Capture the cell that displays the provided text and extract its (X, Y) central coordinate. 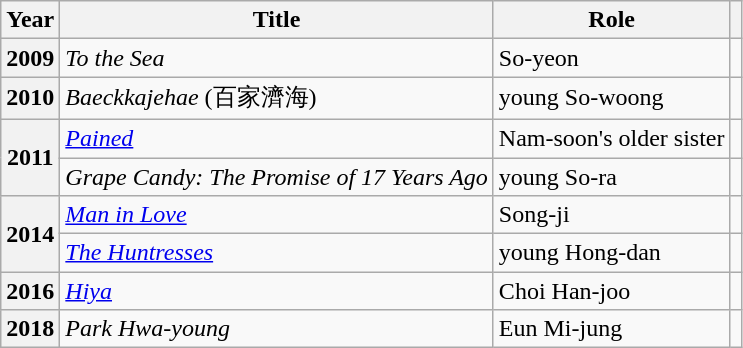
young So-ra (612, 177)
To the Sea (277, 58)
2018 (30, 329)
Choi Han-joo (612, 291)
Man in Love (277, 215)
2010 (30, 98)
2016 (30, 291)
2014 (30, 234)
2009 (30, 58)
young So-woong (612, 98)
young Hong-dan (612, 253)
Title (277, 20)
Song-ji (612, 215)
Baeckkajehae (百家濟海) (277, 98)
Role (612, 20)
Nam-soon's older sister (612, 138)
Pained (277, 138)
Grape Candy: The Promise of 17 Years Ago (277, 177)
The Huntresses (277, 253)
Eun Mi-jung (612, 329)
So-yeon (612, 58)
2011 (30, 157)
Year (30, 20)
Hiya (277, 291)
Park Hwa-young (277, 329)
